Locate the cell with the specified text and output its [x, y] center coordinate. 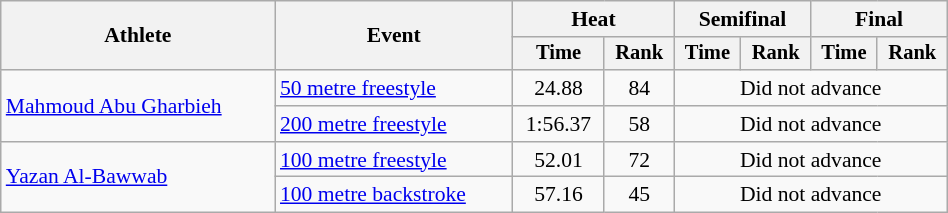
1:56.37 [559, 124]
100 metre backstroke [394, 195]
Semifinal [742, 19]
45 [639, 195]
50 metre freestyle [394, 88]
Final [880, 19]
Heat [594, 19]
Mahmoud Abu Gharbieh [138, 106]
200 metre freestyle [394, 124]
84 [639, 88]
57.16 [559, 195]
Yazan Al-Bawwab [138, 178]
Event [394, 36]
24.88 [559, 88]
58 [639, 124]
72 [639, 160]
52.01 [559, 160]
100 metre freestyle [394, 160]
Athlete [138, 36]
